Locate the cell with the specified text and output its [x, y] center coordinate. 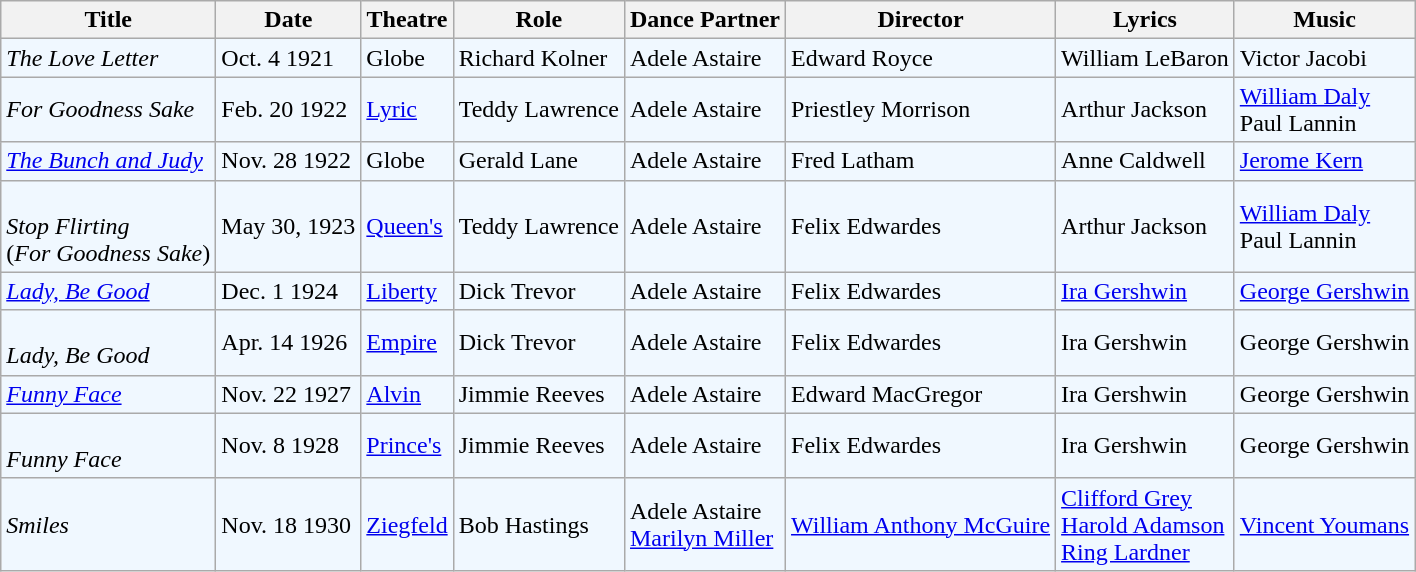
Smiles [108, 524]
William Anthony McGuire [921, 524]
Queen's [407, 226]
Stop Flirting(For Goodness Sake) [108, 226]
Theatre [407, 20]
Nov. 8 1928 [288, 446]
Lyric [407, 110]
Jerome Kern [1324, 161]
Ziegfeld [407, 524]
Director [921, 20]
William LeBaron [1146, 58]
Edward MacGregor [921, 394]
Feb. 20 1922 [288, 110]
Music [1324, 20]
Lyrics [1146, 20]
The Bunch and Judy [108, 161]
Date [288, 20]
Bob Hastings [538, 524]
Victor Jacobi [1324, 58]
Vincent Youmans [1324, 524]
Prince's [407, 446]
Alvin [407, 394]
Dance Partner [704, 20]
Nov. 28 1922 [288, 161]
Edward Royce [921, 58]
Richard Kolner [538, 58]
Priestley Morrison [921, 110]
Gerald Lane [538, 161]
Fred Latham [921, 161]
Apr. 14 1926 [288, 342]
The Love Letter [108, 58]
Adele AstaireMarilyn Miller [704, 524]
Liberty [407, 291]
Anne Caldwell [1146, 161]
May 30, 1923 [288, 226]
Empire [407, 342]
Nov. 22 1927 [288, 394]
Oct. 4 1921 [288, 58]
For Goodness Sake [108, 110]
Role [538, 20]
Nov. 18 1930 [288, 524]
Clifford GreyHarold AdamsonRing Lardner [1146, 524]
Dec. 1 1924 [288, 291]
Title [108, 20]
